Provide the [x, y] coordinate of the cell's center where the given text is located.  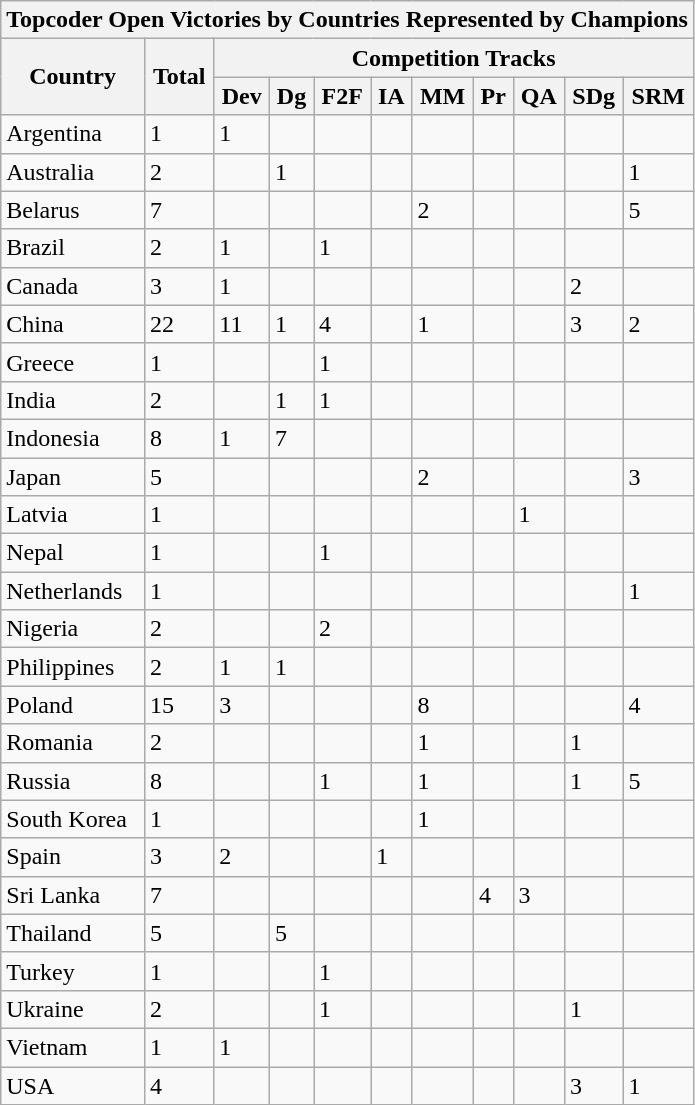
India [73, 400]
SRM [658, 96]
Total [178, 77]
Sri Lanka [73, 895]
22 [178, 324]
Topcoder Open Victories by Countries Represented by Champions [348, 20]
China [73, 324]
Ukraine [73, 1009]
Dev [242, 96]
Philippines [73, 667]
Thailand [73, 933]
Vietnam [73, 1047]
USA [73, 1085]
Country [73, 77]
Competition Tracks [454, 58]
South Korea [73, 819]
Greece [73, 362]
IA [392, 96]
Belarus [73, 210]
Poland [73, 705]
SDg [594, 96]
Nepal [73, 553]
Romania [73, 743]
MM [443, 96]
Turkey [73, 971]
11 [242, 324]
Dg [291, 96]
Pr [493, 96]
Australia [73, 172]
QA [538, 96]
15 [178, 705]
Spain [73, 857]
Indonesia [73, 438]
Latvia [73, 515]
Russia [73, 781]
Canada [73, 286]
F2F [342, 96]
Brazil [73, 248]
Nigeria [73, 629]
Japan [73, 477]
Argentina [73, 134]
Netherlands [73, 591]
